Locate the cell with the specified text and output its [x, y] center coordinate. 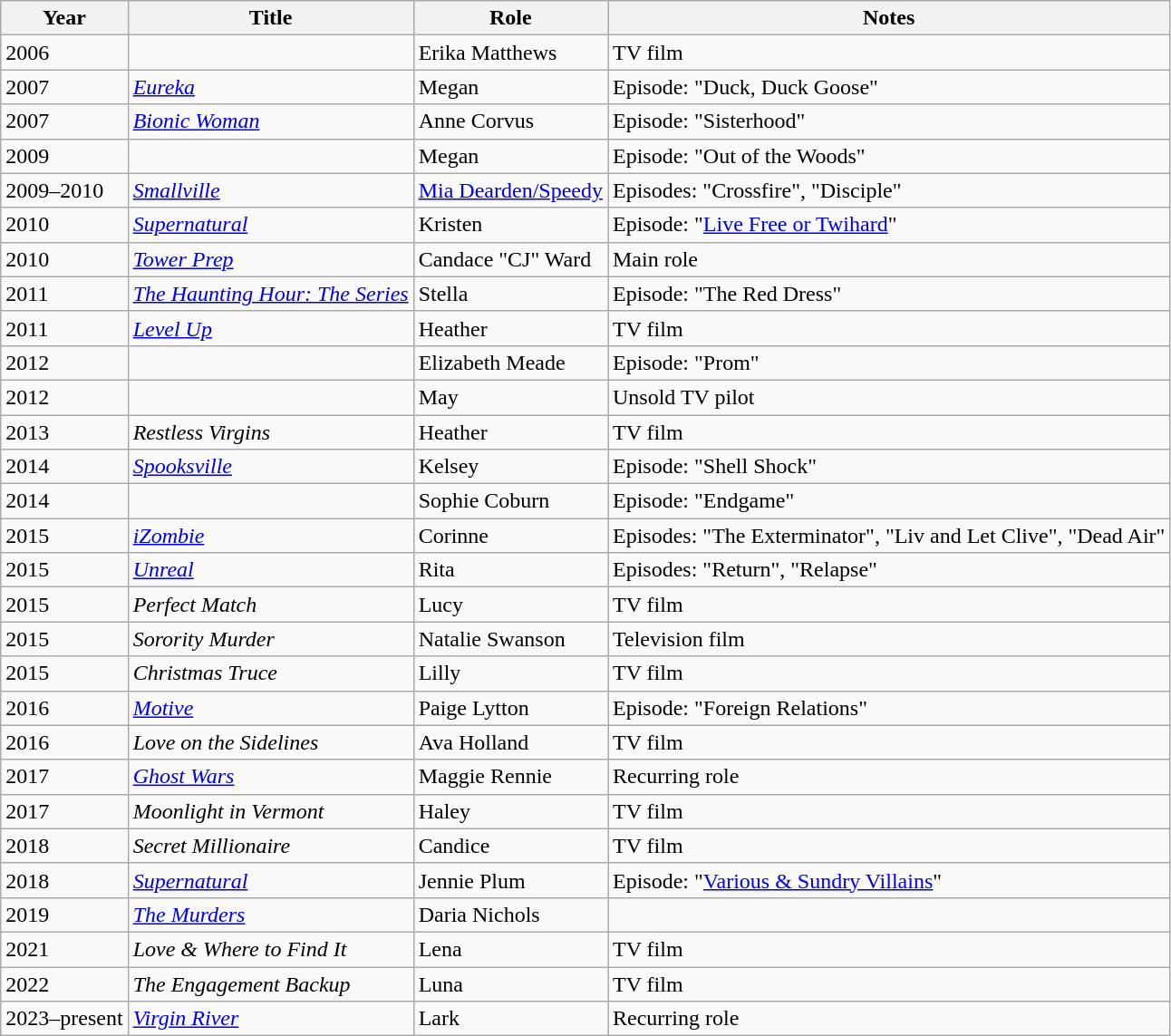
Luna [510, 983]
Lilly [510, 673]
Spooksville [270, 467]
May [510, 397]
Television film [888, 639]
Sorority Murder [270, 639]
Role [510, 18]
Bionic Woman [270, 121]
Smallville [270, 190]
Virgin River [270, 1019]
Kelsey [510, 467]
iZombie [270, 536]
The Murders [270, 915]
Daria Nichols [510, 915]
Love on the Sidelines [270, 742]
Sophie Coburn [510, 501]
Ghost Wars [270, 777]
The Engagement Backup [270, 983]
Main role [888, 259]
Rita [510, 570]
Unsold TV pilot [888, 397]
Episode: "Prom" [888, 363]
2021 [64, 949]
Haley [510, 811]
2013 [64, 432]
Level Up [270, 328]
Ava Holland [510, 742]
Episode: "Foreign Relations" [888, 708]
2006 [64, 53]
Episodes: "The Exterminator", "Liv and Let Clive", "Dead Air" [888, 536]
Episode: "Out of the Woods" [888, 156]
Tower Prep [270, 259]
Stella [510, 294]
Lucy [510, 605]
Kristen [510, 225]
Natalie Swanson [510, 639]
Christmas Truce [270, 673]
Secret Millionaire [270, 846]
2022 [64, 983]
Perfect Match [270, 605]
Anne Corvus [510, 121]
Lark [510, 1019]
2019 [64, 915]
2023–present [64, 1019]
Episode: "Live Free or Twihard" [888, 225]
Title [270, 18]
2009–2010 [64, 190]
Mia Dearden/Speedy [510, 190]
The Haunting Hour: The Series [270, 294]
Paige Lytton [510, 708]
Candace "CJ" Ward [510, 259]
Restless Virgins [270, 432]
Lena [510, 949]
Candice [510, 846]
Maggie Rennie [510, 777]
Episode: "Shell Shock" [888, 467]
Elizabeth Meade [510, 363]
Notes [888, 18]
Eureka [270, 87]
Episodes: "Crossfire", "Disciple" [888, 190]
Episode: "Various & Sundry Villains" [888, 880]
Moonlight in Vermont [270, 811]
Motive [270, 708]
Episodes: "Return", "Relapse" [888, 570]
Corinne [510, 536]
Unreal [270, 570]
Episode: "Endgame" [888, 501]
Jennie Plum [510, 880]
2009 [64, 156]
Episode: "Sisterhood" [888, 121]
Year [64, 18]
Love & Where to Find It [270, 949]
Erika Matthews [510, 53]
Episode: "Duck, Duck Goose" [888, 87]
Episode: "The Red Dress" [888, 294]
